Return [X, Y] of the center of cell containing provided text 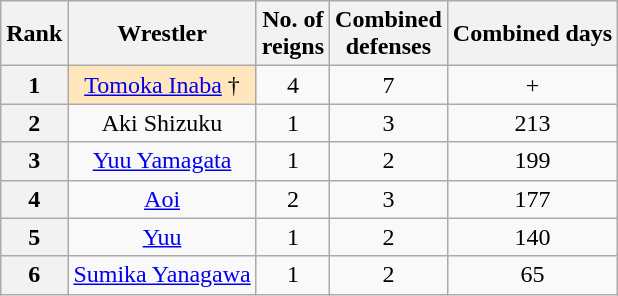
140 [532, 237]
Yuu Yamagata [162, 161]
6 [34, 275]
+ [532, 85]
199 [532, 161]
Tomoka Inaba † [162, 85]
Combined days [532, 34]
5 [34, 237]
213 [532, 123]
Aoi [162, 199]
Rank [34, 34]
Yuu [162, 237]
Combineddefenses [389, 34]
7 [389, 85]
Wrestler [162, 34]
Sumika Yanagawa [162, 275]
Aki Shizuku [162, 123]
177 [532, 199]
No. ofreigns [292, 34]
65 [532, 275]
